From the cell containing the given text, extract its center point as (X, Y) coordinate. 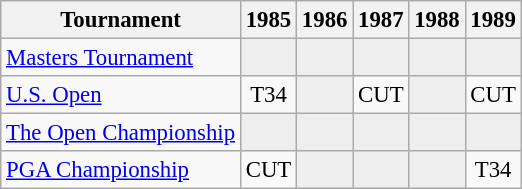
1985 (268, 20)
1989 (493, 20)
PGA Championship (121, 170)
Tournament (121, 20)
U.S. Open (121, 95)
The Open Championship (121, 133)
1988 (437, 20)
1986 (325, 20)
1987 (381, 20)
Masters Tournament (121, 58)
